Capture the cell that displays the provided text and extract its [X, Y] central coordinate. 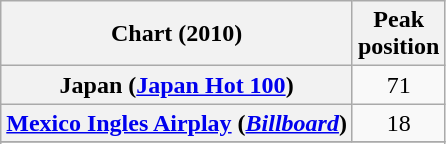
71 [398, 85]
Japan (Japan Hot 100) [177, 85]
18 [398, 123]
Mexico Ingles Airplay (Billboard) [177, 123]
Chart (2010) [177, 34]
Peakposition [398, 34]
